Detect which cell encompasses the target text, then output its [x, y] center coordinate. 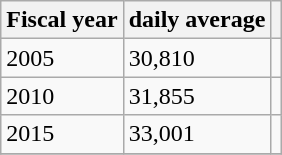
Fiscal year [62, 20]
33,001 [197, 134]
31,855 [197, 96]
daily average [197, 20]
2010 [62, 96]
30,810 [197, 58]
2005 [62, 58]
2015 [62, 134]
